Find where the given text appears and provide that cell's center as [X, Y] coordinate. 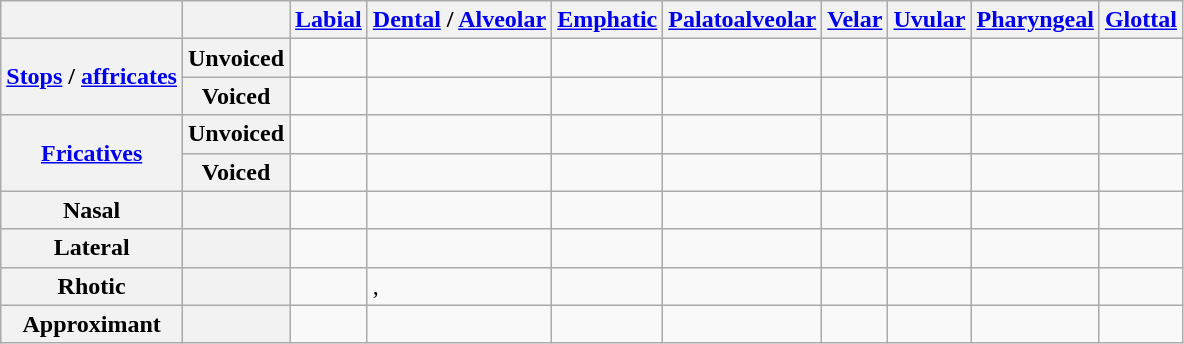
Stops / affricates [92, 77]
Approximant [92, 324]
Uvular [930, 20]
Palatoalveolar [742, 20]
Labial [329, 20]
Pharyngeal [1035, 20]
Lateral [92, 248]
, [459, 286]
Glottal [1140, 20]
Dental / Alveolar [459, 20]
Rhotic [92, 286]
Emphatic [608, 20]
Fricatives [92, 153]
Nasal [92, 210]
Velar [855, 20]
